Return [x, y] of the center of cell containing provided text 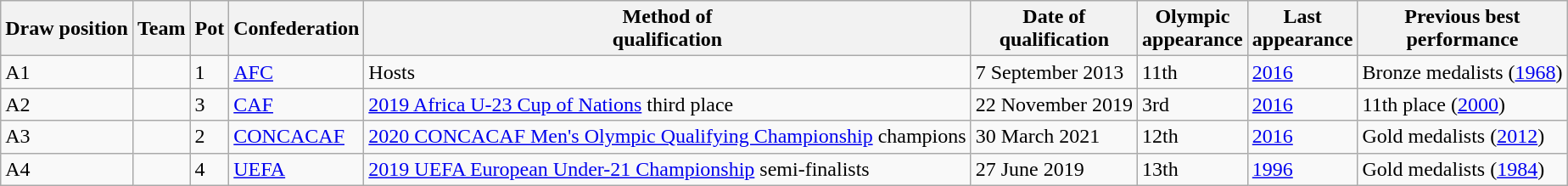
AFC [297, 72]
Previous bestperformance [1463, 29]
A1 [67, 72]
A4 [67, 169]
Pot [210, 29]
Olympicappearance [1193, 29]
2019 Africa U-23 Cup of Nations third place [667, 104]
UEFA [297, 169]
CAF [297, 104]
A3 [67, 137]
2020 CONCACAF Men's Olympic Qualifying Championship champions [667, 137]
Gold medalists (2012) [1463, 137]
Bronze medalists (1968) [1463, 72]
Date ofqualification [1054, 29]
11th place (2000) [1463, 104]
4 [210, 169]
3rd [1193, 104]
30 March 2021 [1054, 137]
27 June 2019 [1054, 169]
7 September 2013 [1054, 72]
22 November 2019 [1054, 104]
Hosts [667, 72]
3 [210, 104]
11th [1193, 72]
Confederation [297, 29]
Method ofqualification [667, 29]
12th [1193, 137]
CONCACAF [297, 137]
2 [210, 137]
1996 [1302, 169]
Draw position [67, 29]
Gold medalists (1984) [1463, 169]
Team [161, 29]
13th [1193, 169]
Lastappearance [1302, 29]
A2 [67, 104]
1 [210, 72]
2019 UEFA European Under-21 Championship semi-finalists [667, 169]
